Return the [X, Y] coordinate for the center point of the cell that contains the specified text.  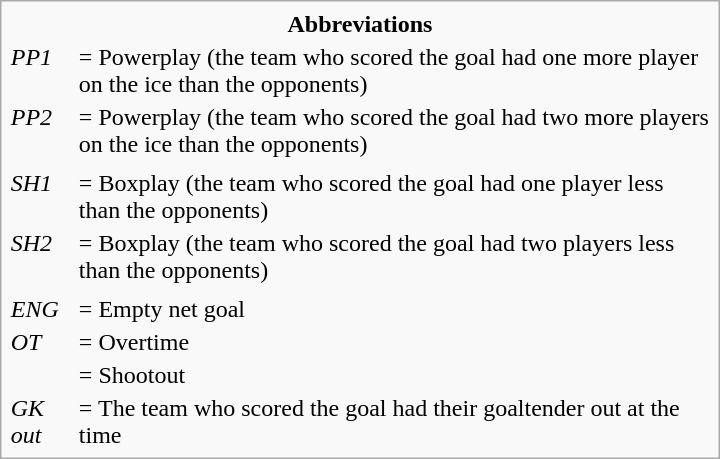
OT [42, 342]
= Boxplay (the team who scored the goal had two players less than the opponents) [394, 256]
= Powerplay (the team who scored the goal had one more player on the ice than the opponents) [394, 70]
GK out [42, 422]
= The team who scored the goal had their goaltender out at the time [394, 422]
= Overtime [394, 342]
= Boxplay (the team who scored the goal had one player less than the opponents) [394, 196]
= Shootout [394, 375]
PP1 [42, 70]
Abbreviations [360, 24]
ENG [42, 309]
SH2 [42, 256]
= Empty net goal [394, 309]
PP2 [42, 130]
SH1 [42, 196]
= Powerplay (the team who scored the goal had two more players on the ice than the opponents) [394, 130]
